From the cell containing the given text, extract its center point as (x, y) coordinate. 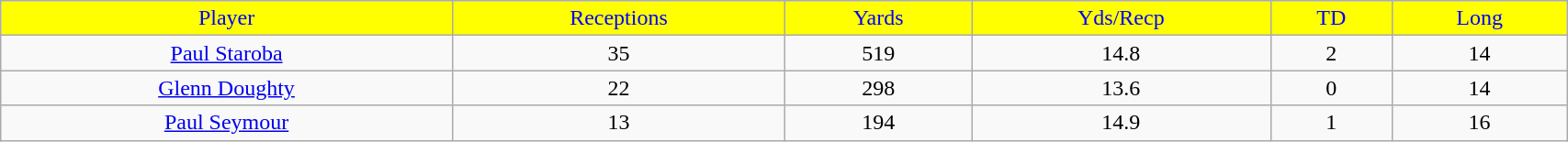
16 (1480, 123)
Paul Staroba (227, 53)
22 (618, 88)
Player (227, 18)
Receptions (618, 18)
Paul Seymour (227, 123)
Glenn Doughty (227, 88)
Yds/Recp (1121, 18)
0 (1332, 88)
14.9 (1121, 123)
298 (878, 88)
519 (878, 53)
13 (618, 123)
35 (618, 53)
Yards (878, 18)
2 (1332, 53)
Long (1480, 18)
13.6 (1121, 88)
TD (1332, 18)
14.8 (1121, 53)
1 (1332, 123)
194 (878, 123)
